Extract the [X, Y] coordinate from the center of the cell holding the provided text.  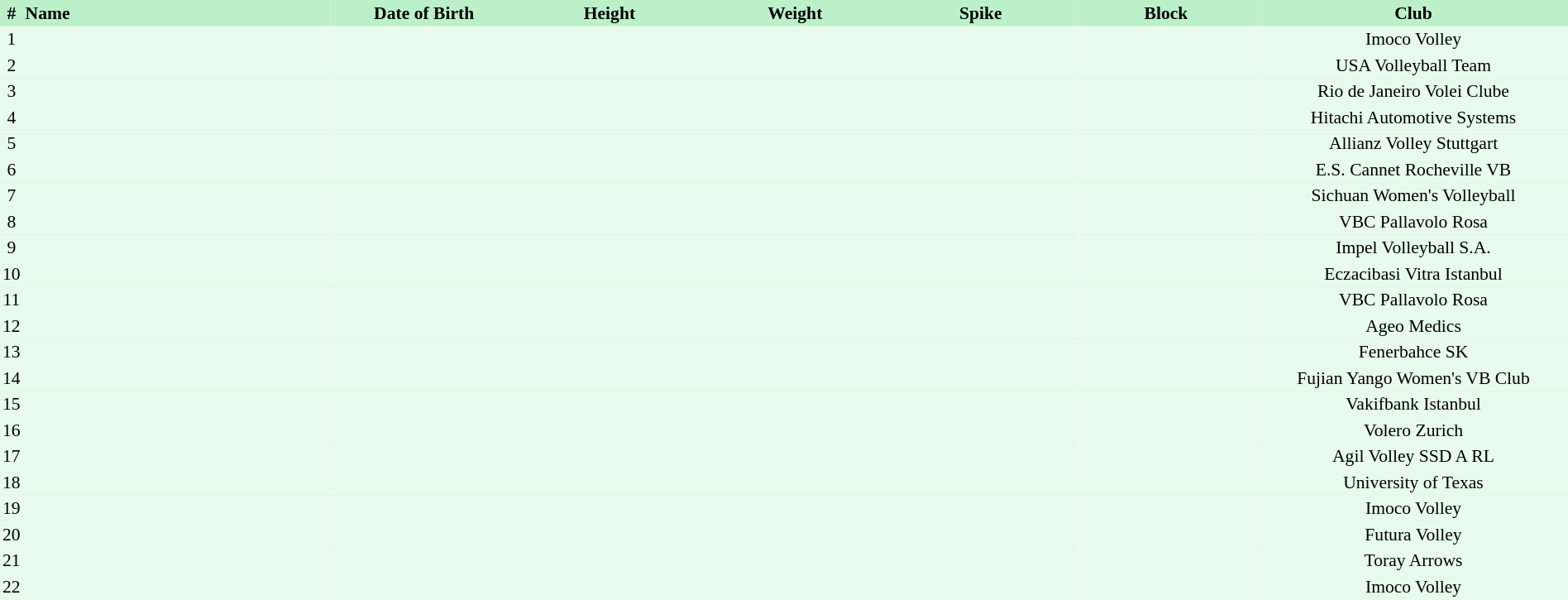
Allianz Volley Stuttgart [1413, 144]
Weight [795, 13]
Vakifbank Istanbul [1413, 404]
4 [12, 118]
2 [12, 65]
Ageo Medics [1413, 326]
Block [1166, 13]
3 [12, 91]
19 [12, 508]
8 [12, 222]
22 [12, 587]
University of Texas [1413, 482]
14 [12, 378]
Name [177, 13]
17 [12, 457]
Fenerbahce SK [1413, 353]
21 [12, 561]
Eczacibasi Vitra Istanbul [1413, 274]
1 [12, 40]
18 [12, 482]
USA Volleyball Team [1413, 65]
Spike [981, 13]
16 [12, 430]
6 [12, 170]
Hitachi Automotive Systems [1413, 118]
Agil Volley SSD A RL [1413, 457]
10 [12, 274]
Toray Arrows [1413, 561]
11 [12, 300]
Rio de Janeiro Volei Clube [1413, 91]
Height [610, 13]
13 [12, 353]
Sichuan Women's Volleyball [1413, 195]
7 [12, 195]
9 [12, 248]
Fujian Yango Women's VB Club [1413, 378]
Club [1413, 13]
E.S. Cannet Rocheville VB [1413, 170]
15 [12, 404]
Futura Volley [1413, 535]
20 [12, 535]
Date of Birth [424, 13]
Volero Zurich [1413, 430]
Impel Volleyball S.A. [1413, 248]
12 [12, 326]
# [12, 13]
5 [12, 144]
